Detect which cell encompasses the target text, then output its (x, y) center coordinate. 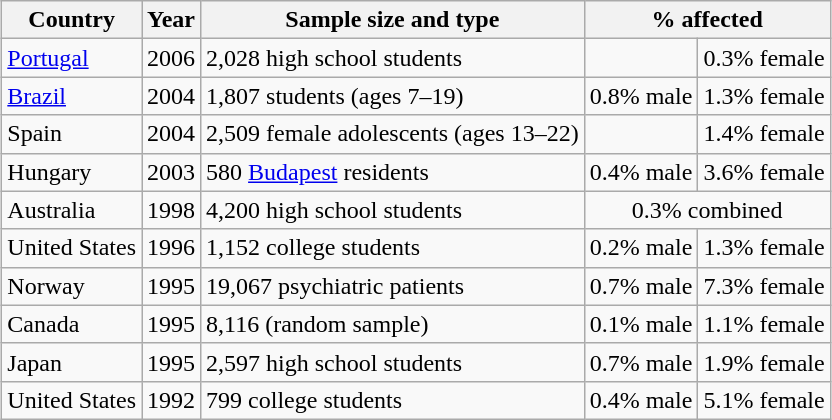
0.2% male (641, 248)
Sample size and type (393, 20)
1,807 students (ages 7–19) (393, 96)
2006 (172, 58)
7.3% female (764, 286)
1996 (172, 248)
Spain (72, 134)
5.1% female (764, 400)
Country (72, 20)
2,597 high school students (393, 362)
Norway (72, 286)
0.1% male (641, 324)
1.1% female (764, 324)
1998 (172, 210)
799 college students (393, 400)
Japan (72, 362)
4,200 high school students (393, 210)
19,067 psychiatric patients (393, 286)
2,509 female adolescents (ages 13–22) (393, 134)
0.8% male (641, 96)
1992 (172, 400)
1.4% female (764, 134)
1.9% female (764, 362)
2003 (172, 172)
2,028 high school students (393, 58)
580 Budapest residents (393, 172)
0.3% female (764, 58)
% affected (707, 20)
Canada (72, 324)
1,152 college students (393, 248)
0.3% combined (707, 210)
Brazil (72, 96)
8,116 (random sample) (393, 324)
3.6% female (764, 172)
Hungary (72, 172)
Portugal (72, 58)
Australia (72, 210)
Year (172, 20)
